Provide the (x, y) coordinate of the cell's center where the given text is located.  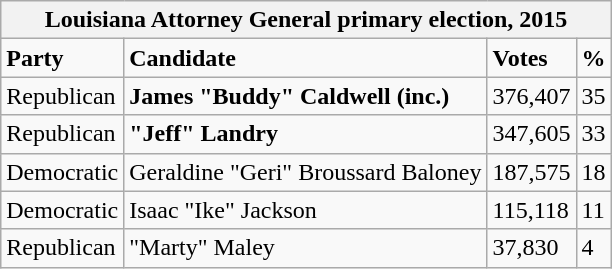
4 (594, 248)
347,605 (532, 134)
James "Buddy" Caldwell (inc.) (306, 96)
18 (594, 172)
37,830 (532, 248)
115,118 (532, 210)
"Marty" Maley (306, 248)
Votes (532, 58)
Isaac "Ike" Jackson (306, 210)
Candidate (306, 58)
"Jeff" Landry (306, 134)
35 (594, 96)
33 (594, 134)
11 (594, 210)
% (594, 58)
Geraldine "Geri" Broussard Baloney (306, 172)
376,407 (532, 96)
Louisiana Attorney General primary election, 2015 (306, 20)
187,575 (532, 172)
Party (62, 58)
